Determine the (X, Y) coordinate at the center of the cell enclosing the given text.  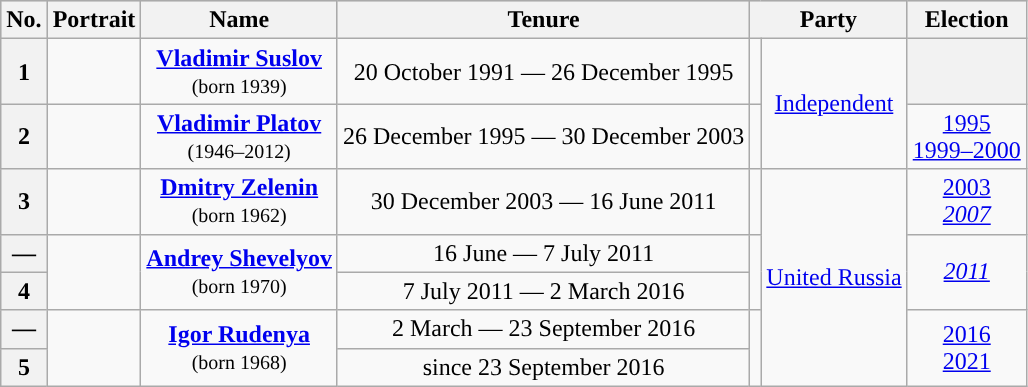
since 23 September 2016 (543, 367)
5 (24, 367)
7 July 2011 — 2 March 2016 (543, 291)
Name (240, 20)
26 December 1995 — 30 December 2003 (543, 136)
Vladimir Platov(1946–2012) (240, 136)
Igor Rudenya(born 1968) (240, 348)
3 (24, 202)
Andrey Shevelyov(born 1970) (240, 272)
30 December 2003 — 16 June 2011 (543, 202)
United Russia (834, 278)
1 (24, 72)
2 March — 23 September 2016 (543, 329)
Independent (834, 104)
Vladimir Suslov(born 1939) (240, 72)
20 October 1991 — 26 December 1995 (543, 72)
19951999–2000 (966, 136)
No. (24, 20)
Tenure (543, 20)
2011 (966, 272)
Election (966, 20)
Portrait (94, 20)
2 (24, 136)
16 June — 7 July 2011 (543, 253)
Party (828, 20)
Dmitry Zelenin(born 1962) (240, 202)
20032007 (966, 202)
20162021 (966, 348)
4 (24, 291)
